Return [X, Y] of the center of cell containing provided text 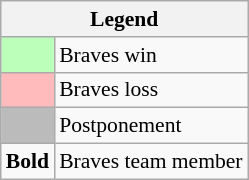
Braves team member [151, 162]
Braves win [151, 55]
Legend [124, 19]
Postponement [151, 126]
Bold [28, 162]
Braves loss [151, 90]
